Return (x, y) of the center of cell containing provided text 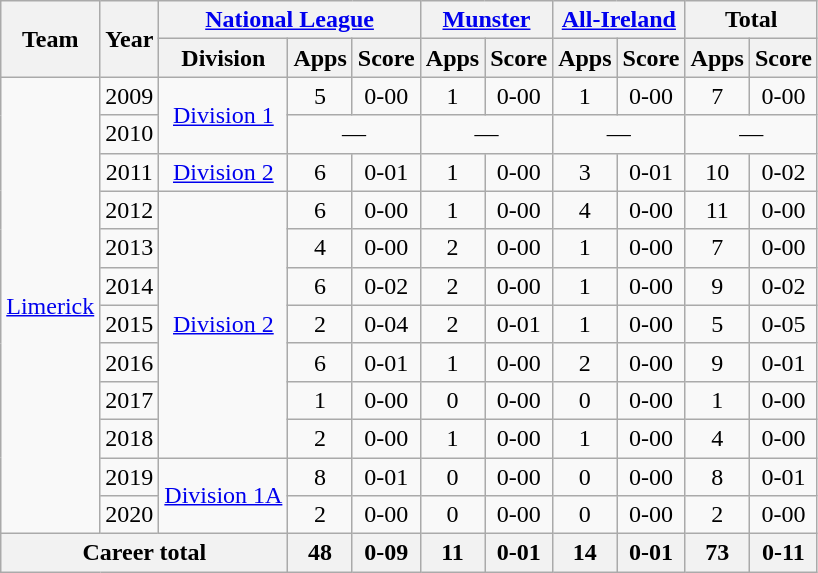
2016 (130, 362)
0-09 (386, 553)
0-05 (783, 324)
2017 (130, 400)
Limerick (50, 306)
Division 1 (224, 115)
2019 (130, 477)
Munster (486, 20)
0-04 (386, 324)
Career total (144, 553)
Year (130, 39)
0-11 (783, 553)
73 (717, 553)
2015 (130, 324)
2010 (130, 134)
Division 1A (224, 496)
Team (50, 39)
2011 (130, 172)
All-Ireland (619, 20)
National League (290, 20)
2018 (130, 438)
2013 (130, 248)
3 (585, 172)
2014 (130, 286)
Division (224, 58)
2020 (130, 515)
2012 (130, 210)
14 (585, 553)
48 (320, 553)
2009 (130, 96)
10 (717, 172)
Total (751, 20)
